Extract the (X, Y) coordinate from the center of the cell holding the provided text.  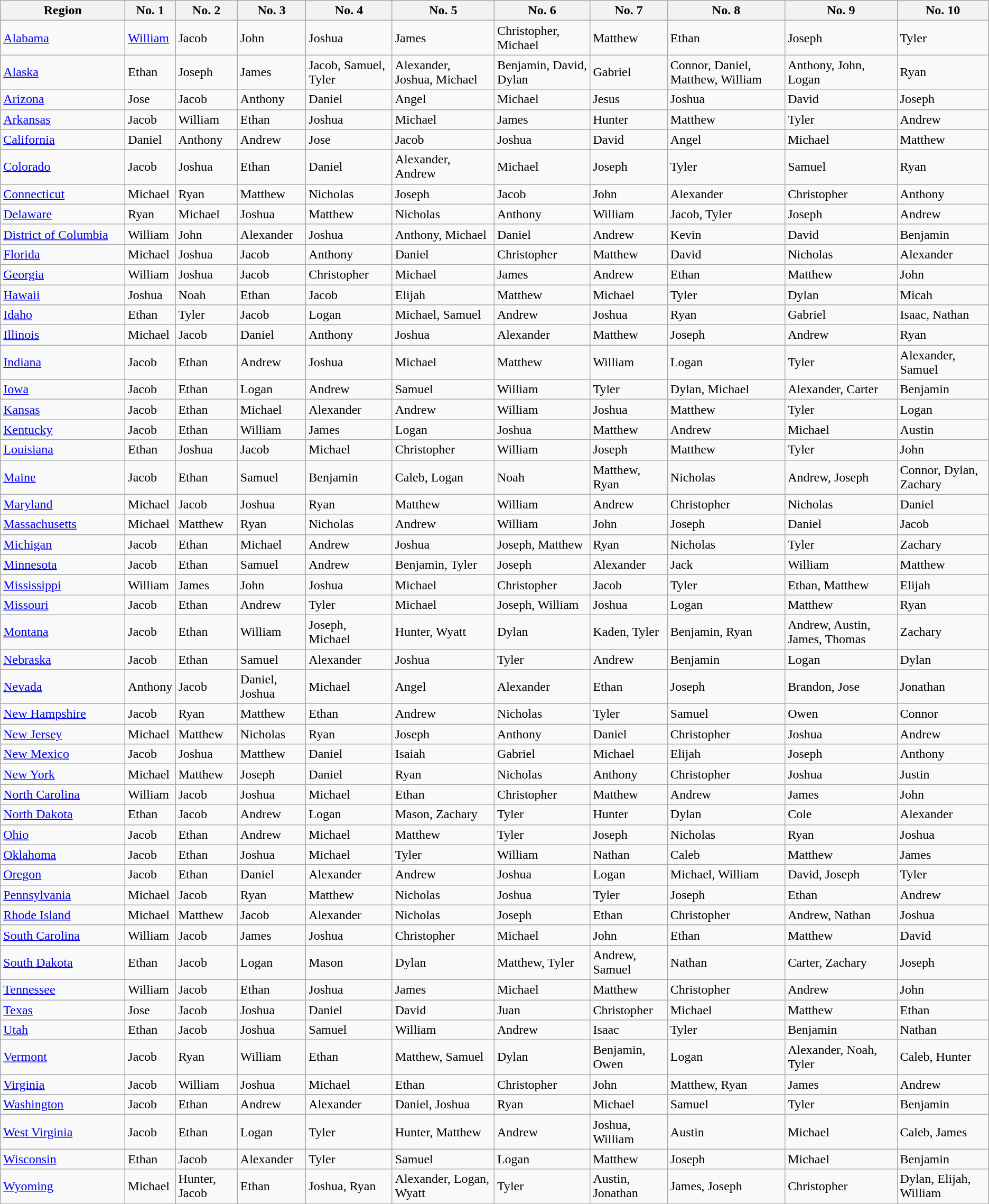
Utah (63, 1030)
Joseph, William (542, 605)
David, Joseph (841, 875)
Missouri (63, 605)
Kansas (63, 410)
No. 2 (206, 11)
No. 4 (349, 11)
Benjamin, Ryan (726, 632)
Arkansas (63, 119)
Connor, Daniel, Matthew, William (726, 72)
Andrew, Nathan (841, 915)
Mason, Zachary (443, 814)
Juan (542, 1010)
No. 6 (542, 11)
Mississippi (63, 585)
South Carolina (63, 935)
Benjamin, David, Dylan (542, 72)
Washington (63, 1105)
Louisiana (63, 450)
Alexander, Logan, Wyatt (443, 1186)
Joshua, William (629, 1132)
Jesus (629, 99)
Alexander, Joshua, Michael (443, 72)
No. 10 (943, 11)
No. 9 (841, 11)
Kentucky (63, 430)
Maine (63, 477)
Anthony, Michael (443, 234)
Michael, Samuel (443, 315)
Andrew, Samuel (629, 962)
Alabama (63, 38)
Isaac, Nathan (943, 315)
Christopher, Michael (542, 38)
No. 5 (443, 11)
Dylan, Elijah, William (943, 1186)
Benjamin, Tyler (443, 564)
Anthony, John, Logan (841, 72)
Hunter, Jacob (206, 1186)
Andrew, Austin, James, Thomas (841, 632)
Jack (726, 564)
Isaac (629, 1030)
Joseph, Michael (349, 632)
Nevada (63, 687)
Oregon (63, 875)
Tennessee (63, 989)
Michael, William (726, 875)
Florida (63, 254)
Justin (943, 774)
No. 7 (629, 11)
North Carolina (63, 794)
Jacob, Samuel, Tyler (349, 72)
Colorado (63, 167)
Brandon, Jose (841, 687)
New Mexico (63, 754)
No. 3 (272, 11)
North Dakota (63, 814)
Micah (943, 294)
Wisconsin (63, 1159)
Joshua, Ryan (349, 1186)
Hunter, Matthew (443, 1132)
Isaiah (443, 754)
Michigan (63, 544)
Alexander, Andrew (443, 167)
Jonathan (943, 687)
Kaden, Tyler (629, 632)
Alaska (63, 72)
Virginia (63, 1085)
Minnesota (63, 564)
Arizona (63, 99)
Nebraska (63, 659)
Illinois (63, 335)
Caleb, James (943, 1132)
Joseph, Matthew (542, 544)
Region (63, 11)
New York (63, 774)
Ohio (63, 835)
Hawaii (63, 294)
Massachusetts (63, 524)
James, Joseph (726, 1186)
Oklahoma (63, 855)
Alexander, Samuel (943, 363)
Montana (63, 632)
Ethan, Matthew (841, 585)
New Jersey (63, 734)
Caleb (726, 855)
Pennsylvania (63, 895)
California (63, 140)
Iowa (63, 390)
Owen (841, 714)
Benjamin, Owen (629, 1057)
Andrew, Joseph (841, 477)
Indiana (63, 363)
Rhode Island (63, 915)
Alexander, Carter (841, 390)
Alexander, Noah, Tyler (841, 1057)
Dylan, Michael (726, 390)
Austin, Jonathan (629, 1186)
Georgia (63, 274)
Vermont (63, 1057)
Matthew, Tyler (542, 962)
Texas (63, 1010)
Connor (943, 714)
Hunter, Wyatt (443, 632)
Kevin (726, 234)
Caleb, Hunter (943, 1057)
No. 8 (726, 11)
Idaho (63, 315)
South Dakota (63, 962)
Connecticut (63, 194)
New Hampshire (63, 714)
Matthew, Samuel (443, 1057)
Caleb, Logan (443, 477)
West Virginia (63, 1132)
Jacob, Tyler (726, 214)
Maryland (63, 504)
Wyoming (63, 1186)
District of Columbia (63, 234)
Connor, Dylan, Zachary (943, 477)
Carter, Zachary (841, 962)
Delaware (63, 214)
Mason (349, 962)
Cole (841, 814)
No. 1 (150, 11)
